Return [X, Y] of the center of cell containing provided text 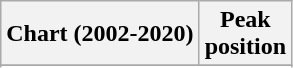
Peakposition [245, 34]
Chart (2002-2020) [100, 34]
